For the text-containing cell, return its midpoint in (x, y) coordinate format. 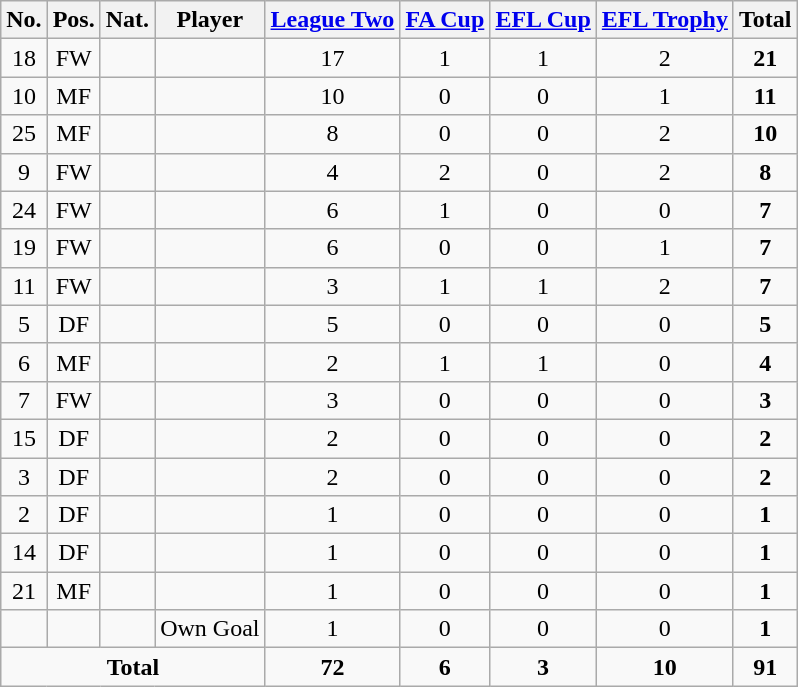
72 (332, 667)
Own Goal (210, 629)
FA Cup (445, 20)
14 (24, 553)
Pos. (74, 20)
24 (24, 210)
Player (210, 20)
League Two (332, 20)
No. (24, 20)
25 (24, 134)
15 (24, 438)
91 (765, 667)
17 (332, 58)
EFL Cup (543, 20)
18 (24, 58)
Nat. (127, 20)
EFL Trophy (664, 20)
9 (24, 172)
19 (24, 248)
